Provide the [X, Y] coordinate of the cell's center where the given text is located.  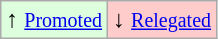
↓ Relegated [162, 20]
↑ Promoted [54, 20]
